Determine the (x, y) coordinate at the center of the cell enclosing the given text.  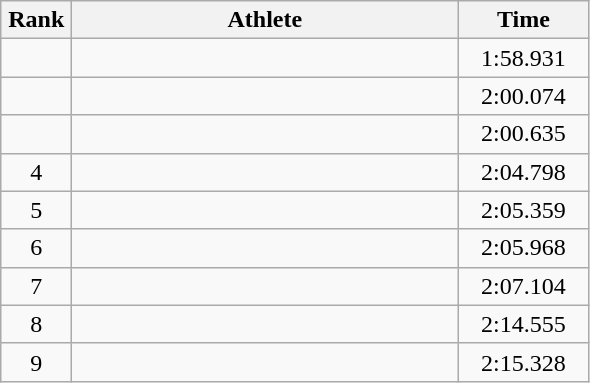
2:00.074 (524, 96)
4 (36, 172)
2:15.328 (524, 362)
Rank (36, 20)
Athlete (265, 20)
2:05.968 (524, 248)
2:14.555 (524, 324)
5 (36, 210)
Time (524, 20)
7 (36, 286)
2:00.635 (524, 134)
8 (36, 324)
1:58.931 (524, 58)
2:05.359 (524, 210)
2:07.104 (524, 286)
6 (36, 248)
9 (36, 362)
2:04.798 (524, 172)
